Extract the (X, Y) coordinate from the center of the cell holding the provided text.  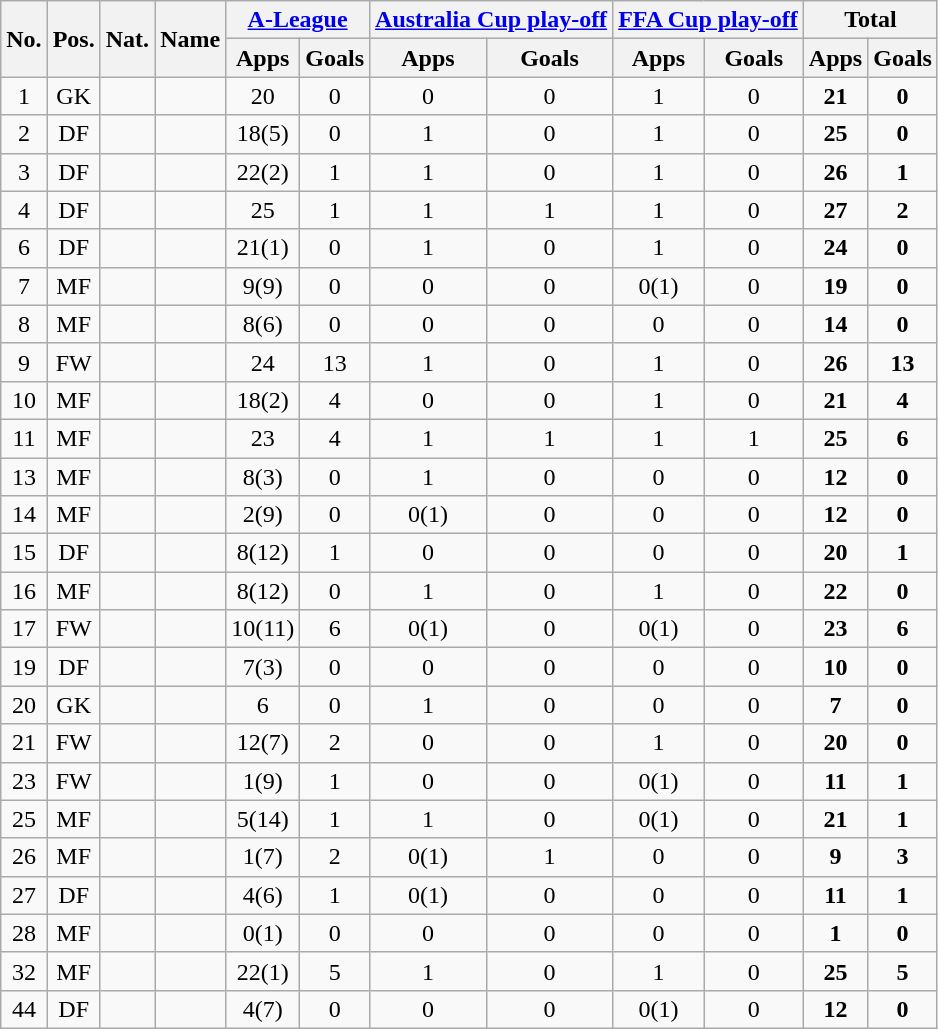
4(7) (263, 1009)
17 (24, 629)
No. (24, 39)
12(7) (263, 743)
FFA Cup play-off (708, 20)
4(6) (263, 895)
9(9) (263, 286)
2(9) (263, 515)
44 (24, 1009)
18(5) (263, 134)
Pos. (74, 39)
21(1) (263, 248)
1(7) (263, 857)
8(3) (263, 477)
5(14) (263, 819)
1(9) (263, 781)
8(6) (263, 324)
22(2) (263, 172)
Australia Cup play-off (492, 20)
10(11) (263, 629)
18(2) (263, 400)
22(1) (263, 971)
7(3) (263, 667)
A-League (298, 20)
15 (24, 553)
8 (24, 324)
Nat. (127, 39)
Total (870, 20)
16 (24, 591)
22 (835, 591)
32 (24, 971)
28 (24, 933)
Name (190, 39)
